From the cell containing the given text, extract its center point as [x, y] coordinate. 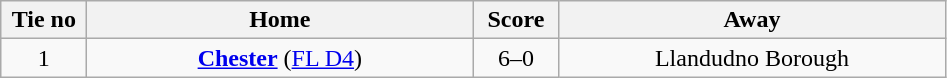
Home [280, 20]
Llandudno Borough [752, 58]
Tie no [44, 20]
Chester (FL D4) [280, 58]
Score [516, 20]
Away [752, 20]
1 [44, 58]
6–0 [516, 58]
